Determine the [x, y] coordinate at the center of the cell enclosing the given text.  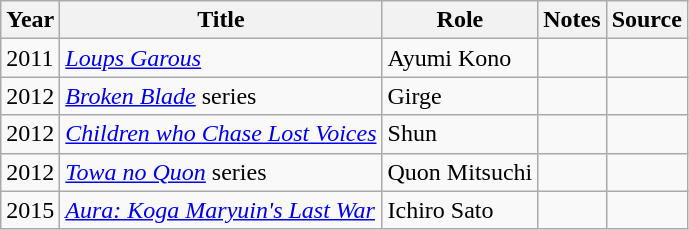
Loups Garous [221, 58]
Shun [460, 134]
2015 [30, 210]
Quon Mitsuchi [460, 172]
Girge [460, 96]
Ichiro Sato [460, 210]
Children who Chase Lost Voices [221, 134]
2011 [30, 58]
Aura: Koga Maryuin's Last War [221, 210]
Ayumi Kono [460, 58]
Broken Blade series [221, 96]
Source [646, 20]
Towa no Quon series [221, 172]
Role [460, 20]
Title [221, 20]
Year [30, 20]
Notes [572, 20]
